Find where the given text appears and provide that cell's center as (x, y) coordinate. 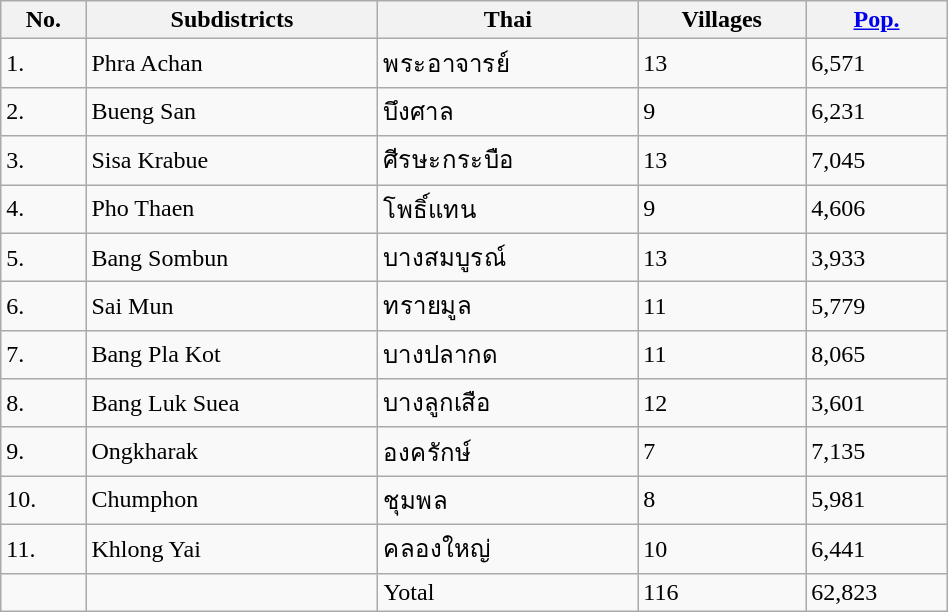
Chumphon (232, 500)
คลองใหญ่ (508, 548)
11. (44, 548)
บางปลากด (508, 354)
10. (44, 500)
5. (44, 258)
Subdistricts (232, 20)
7,045 (877, 160)
Thai (508, 20)
9. (44, 452)
บึงศาล (508, 112)
No. (44, 20)
8,065 (877, 354)
62,823 (877, 592)
พระอาจารย์ (508, 64)
ทรายมูล (508, 306)
Khlong Yai (232, 548)
Pho Thaen (232, 208)
ศีรษะกระบือ (508, 160)
Phra Achan (232, 64)
1. (44, 64)
6,571 (877, 64)
บางลูกเสือ (508, 404)
6. (44, 306)
โพธิ์แทน (508, 208)
4,606 (877, 208)
7,135 (877, 452)
Yotal (508, 592)
6,441 (877, 548)
3,601 (877, 404)
116 (722, 592)
7 (722, 452)
2. (44, 112)
Sisa Krabue (232, 160)
4. (44, 208)
Bang Luk Suea (232, 404)
5,779 (877, 306)
Bueng San (232, 112)
8. (44, 404)
องครักษ์ (508, 452)
10 (722, 548)
12 (722, 404)
Bang Pla Kot (232, 354)
7. (44, 354)
Ongkharak (232, 452)
Bang Sombun (232, 258)
Pop. (877, 20)
Villages (722, 20)
8 (722, 500)
3,933 (877, 258)
6,231 (877, 112)
Sai Mun (232, 306)
บางสมบูรณ์ (508, 258)
3. (44, 160)
ชุมพล (508, 500)
5,981 (877, 500)
